Locate the cell with the specified text and output its (X, Y) center coordinate. 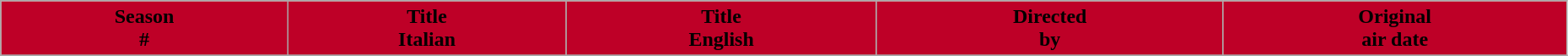
Season # (145, 29)
Title English (722, 29)
Directed by (1049, 29)
Original air date (1395, 29)
Title Italian (427, 29)
